Pinpoint the cell where the given text exists, returning its (x, y) midpoint coordinate. 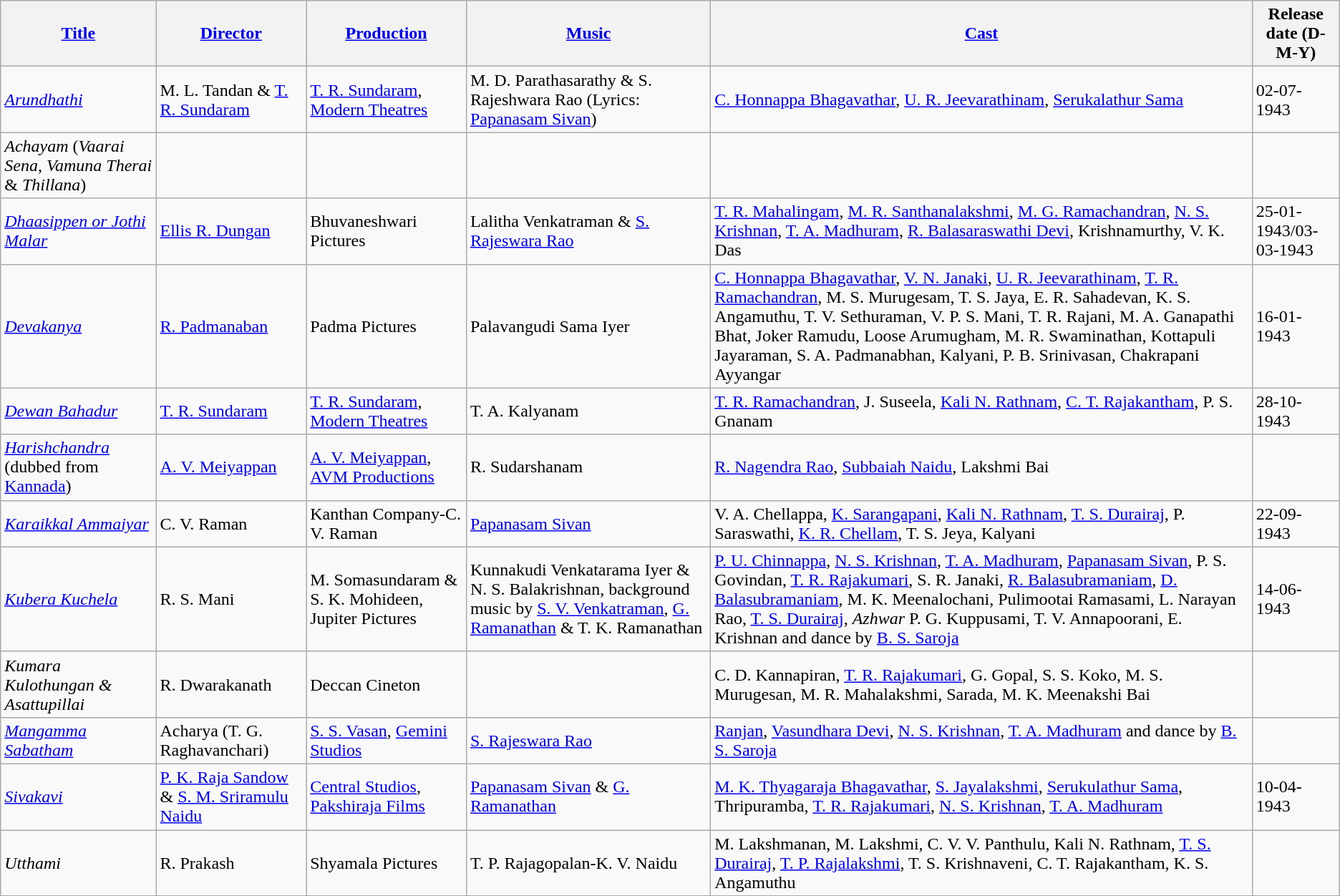
Music (588, 34)
Dhaasippen or Jothi Malar (79, 231)
Papanasam Sivan (588, 524)
10-04-1943 (1296, 797)
Kubera Kuchela (79, 599)
Padma Pictures (387, 326)
28-10-1943 (1296, 411)
Palavangudi Sama Iyer (588, 326)
02-07-1943 (1296, 99)
M. L. Tandan & T. R. Sundaram (231, 99)
S. Rajeswara Rao (588, 740)
Harishchandra(dubbed from Kannada) (79, 467)
R. S. Mani (231, 599)
Devakanya (79, 326)
25-01-1943/03-03-1943 (1296, 231)
14-06-1943 (1296, 599)
T. R. Ramachandran, J. Suseela, Kali N. Rathnam, C. T. Rajakantham, P. S. Gnanam (981, 411)
Bhuvaneshwari Pictures (387, 231)
Production (387, 34)
P. K. Raja Sandow & S. M. Sriramulu Naidu (231, 797)
Karaikkal Ammaiyar (79, 524)
Achayam (Vaarai Sena, Vamuna Therai & Thillana) (79, 165)
Central Studios, Pakshiraja Films (387, 797)
Kumara Kulothungan & Asattupillai (79, 684)
Release date (D-M-Y) (1296, 34)
Acharya (T. G. Raghavanchari) (231, 740)
A. V. Meiyappan (231, 467)
Papanasam Sivan & G. Ramanathan (588, 797)
A. V. Meiyappan, AVM Productions (387, 467)
C. D. Kannapiran, T. R. Rajakumari, G. Gopal, S. S. Koko, M. S. Murugesan, M. R. Mahalakshmi, Sarada, M. K. Meenakshi Bai (981, 684)
R. Prakash (231, 863)
T. R. Mahalingam, M. R. Santhanalakshmi, M. G. Ramachandran, N. S. Krishnan, T. A. Madhuram, R. Balasaraswathi Devi, Krishnamurthy, V. K. Das (981, 231)
R. Dwarakanath (231, 684)
S. S. Vasan, Gemini Studios (387, 740)
22-09-1943 (1296, 524)
Ellis R. Dungan (231, 231)
V. A. Chellappa, K. Sarangapani, Kali N. Rathnam, T. S. Durairaj, P. Saraswathi, K. R. Chellam, T. S. Jeya, Kalyani (981, 524)
R. Sudarshanam (588, 467)
Cast (981, 34)
T. A. Kalyanam (588, 411)
Title (79, 34)
16-01-1943 (1296, 326)
C. V. Raman (231, 524)
Shyamala Pictures (387, 863)
Director (231, 34)
Dewan Bahadur (79, 411)
T. P. Rajagopalan-K. V. Naidu (588, 863)
Arundhathi (79, 99)
R. Nagendra Rao, Subbaiah Naidu, Lakshmi Bai (981, 467)
Mangamma Sabatham (79, 740)
Deccan Cineton (387, 684)
M. Somasundaram & S. K. Mohideen, Jupiter Pictures (387, 599)
Lalitha Venkatraman & S. Rajeswara Rao (588, 231)
Utthami (79, 863)
Kunnakudi Venkatarama Iyer & N. S. Balakrishnan, background music by S. V. Venkatraman, G. Ramanathan & T. K. Ramanathan (588, 599)
Ranjan, Vasundhara Devi, N. S. Krishnan, T. A. Madhuram and dance by B. S. Saroja (981, 740)
M. D. Parathasarathy & S. Rajeshwara Rao (Lyrics: Papanasam Sivan) (588, 99)
T. R. Sundaram (231, 411)
C. Honnappa Bhagavathar, U. R. Jeevarathinam, Serukalathur Sama (981, 99)
R. Padmanaban (231, 326)
Kanthan Company-C. V. Raman (387, 524)
Sivakavi (79, 797)
M. K. Thyagaraja Bhagavathar, S. Jayalakshmi, Serukulathur Sama, Thripuramba, T. R. Rajakumari, N. S. Krishnan, T. A. Madhuram (981, 797)
